Determine the (x, y) coordinate at the center of the cell enclosing the given text.  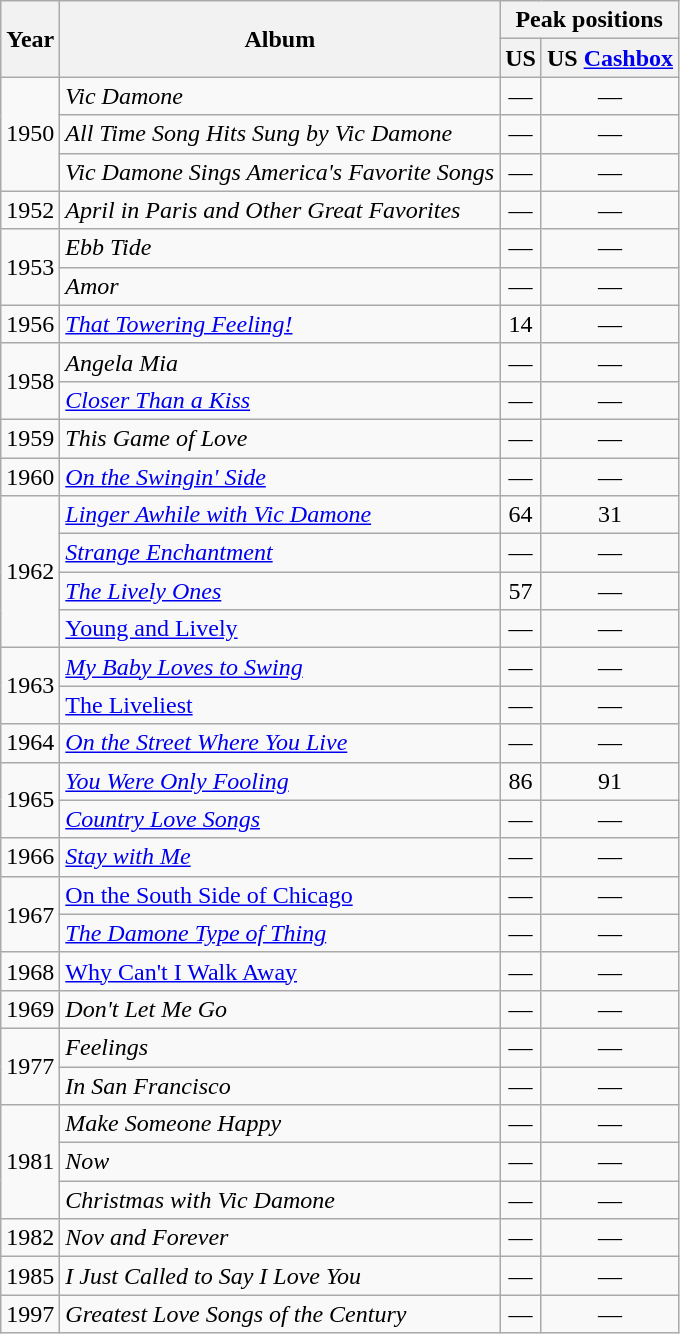
1950 (30, 134)
Feelings (280, 1047)
Christmas with Vic Damone (280, 1200)
1967 (30, 914)
The Liveliest (280, 705)
Linger Awhile with Vic Damone (280, 515)
1962 (30, 572)
1968 (30, 971)
You Were Only Fooling (280, 781)
Nov and Forever (280, 1238)
The Damone Type of Thing (280, 933)
April in Paris and Other Great Favorites (280, 210)
All Time Song Hits Sung by Vic Damone (280, 134)
My Baby Loves to Swing (280, 667)
91 (610, 781)
I Just Called to Say I Love You (280, 1276)
Year (30, 39)
14 (521, 324)
Closer Than a Kiss (280, 400)
Make Someone Happy (280, 1124)
US Cashbox (610, 58)
On the South Side of Chicago (280, 895)
1966 (30, 857)
1997 (30, 1314)
1963 (30, 686)
Stay with Me (280, 857)
Vic Damone Sings America's Favorite Songs (280, 172)
1985 (30, 1276)
57 (521, 591)
1964 (30, 743)
US (521, 58)
1965 (30, 800)
1958 (30, 381)
1982 (30, 1238)
1953 (30, 267)
Amor (280, 286)
1959 (30, 438)
The Lively Ones (280, 591)
Now (280, 1162)
1981 (30, 1162)
Young and Lively (280, 629)
On the Swingin' Side (280, 477)
This Game of Love (280, 438)
Greatest Love Songs of the Century (280, 1314)
1969 (30, 1009)
Strange Enchantment (280, 553)
On the Street Where You Live (280, 743)
64 (521, 515)
1960 (30, 477)
That Towering Feeling! (280, 324)
Album (280, 39)
In San Francisco (280, 1085)
1956 (30, 324)
1977 (30, 1066)
Angela Mia (280, 362)
Country Love Songs (280, 819)
31 (610, 515)
Vic Damone (280, 96)
Why Can't I Walk Away (280, 971)
Peak positions (590, 20)
1952 (30, 210)
86 (521, 781)
Ebb Tide (280, 248)
Don't Let Me Go (280, 1009)
